Provide the [X, Y] coordinate of the cell's center where the given text is located.  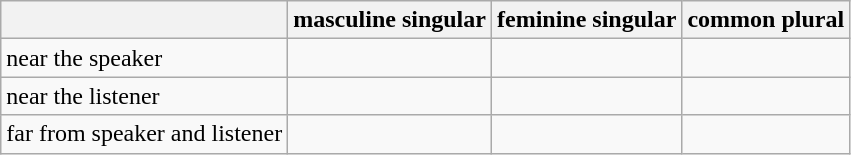
far from speaker and listener [144, 134]
near the speaker [144, 58]
near the listener [144, 96]
masculine singular [390, 20]
feminine singular [586, 20]
common plural [766, 20]
